For the text-containing cell, return its midpoint in [x, y] coordinate format. 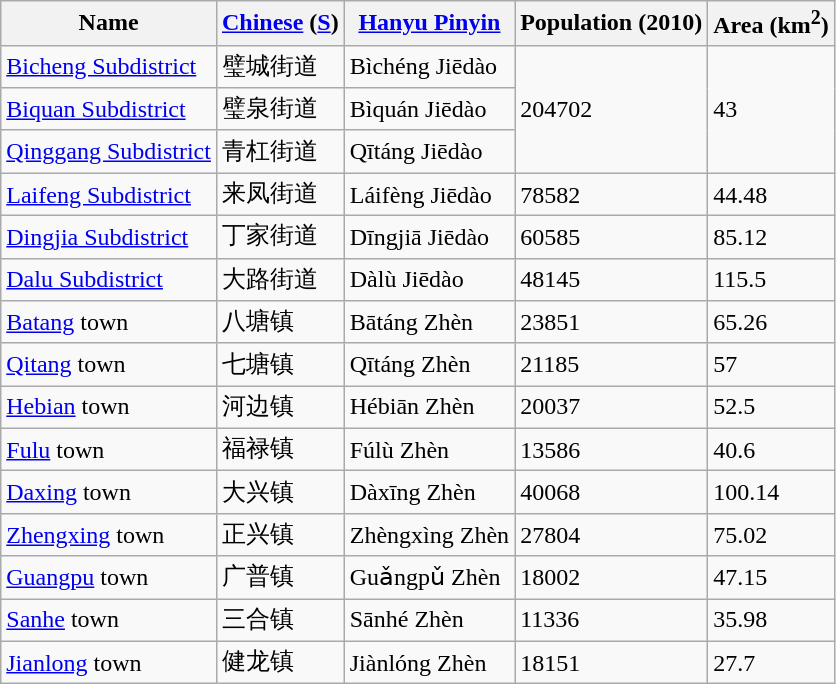
40068 [612, 492]
丁家街道 [280, 238]
Fulu town [109, 450]
204702 [612, 109]
Láifèng Jiēdào [429, 194]
Jianlong town [109, 662]
21185 [612, 364]
福禄镇 [280, 450]
Qitang town [109, 364]
27804 [612, 534]
20037 [612, 408]
11336 [612, 620]
Jiànlóng Zhèn [429, 662]
Qītáng Zhèn [429, 364]
三合镇 [280, 620]
18002 [612, 578]
85.12 [772, 238]
Qītáng Jiēdào [429, 152]
Qinggang Subdistrict [109, 152]
Daxing town [109, 492]
35.98 [772, 620]
Dingjia Subdistrict [109, 238]
Fúlù Zhèn [429, 450]
Batang town [109, 322]
七塘镇 [280, 364]
44.48 [772, 194]
13586 [612, 450]
100.14 [772, 492]
Bìquán Jiēdào [429, 110]
Zhèngxìng Zhèn [429, 534]
健龙镇 [280, 662]
八塘镇 [280, 322]
48145 [612, 280]
大路街道 [280, 280]
65.26 [772, 322]
115.5 [772, 280]
来凤街道 [280, 194]
Dàxīng Zhèn [429, 492]
Bicheng Subdistrict [109, 66]
57 [772, 364]
河边镇 [280, 408]
青杠街道 [280, 152]
75.02 [772, 534]
52.5 [772, 408]
正兴镇 [280, 534]
璧泉街道 [280, 110]
60585 [612, 238]
Dalu Subdistrict [109, 280]
Bìchéng Jiēdào [429, 66]
78582 [612, 194]
Population (2010) [612, 24]
Area (km2) [772, 24]
Sānhé Zhèn [429, 620]
Sanhe town [109, 620]
Guǎngpǔ Zhèn [429, 578]
广普镇 [280, 578]
Name [109, 24]
Dàlù Jiēdào [429, 280]
40.6 [772, 450]
璧城街道 [280, 66]
27.7 [772, 662]
Dīngjiā Jiēdào [429, 238]
Hanyu Pinyin [429, 24]
18151 [612, 662]
Hébiān Zhèn [429, 408]
Chinese (S) [280, 24]
43 [772, 109]
Zhengxing town [109, 534]
大兴镇 [280, 492]
Hebian town [109, 408]
47.15 [772, 578]
23851 [612, 322]
Guangpu town [109, 578]
Bātáng Zhèn [429, 322]
Biquan Subdistrict [109, 110]
Laifeng Subdistrict [109, 194]
